Provide the (x, y) coordinate of the cell's center where the given text is located.  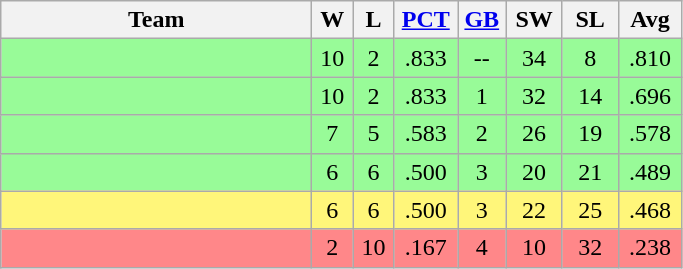
.238 (650, 248)
SL (590, 20)
19 (590, 134)
.696 (650, 96)
1 (482, 96)
20 (534, 172)
7 (332, 134)
.583 (426, 134)
Avg (650, 20)
.468 (650, 210)
.578 (650, 134)
.167 (426, 248)
5 (374, 134)
4 (482, 248)
PCT (426, 20)
21 (590, 172)
8 (590, 58)
14 (590, 96)
Team (156, 20)
.489 (650, 172)
L (374, 20)
34 (534, 58)
GB (482, 20)
-- (482, 58)
25 (590, 210)
SW (534, 20)
26 (534, 134)
.810 (650, 58)
W (332, 20)
22 (534, 210)
